Detect which cell encompasses the target text, then output its (x, y) center coordinate. 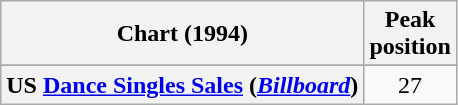
Chart (1994) (182, 34)
US Dance Singles Sales (Billboard) (182, 85)
27 (410, 85)
Peakposition (410, 34)
